From the cell containing the given text, extract its center point as [x, y] coordinate. 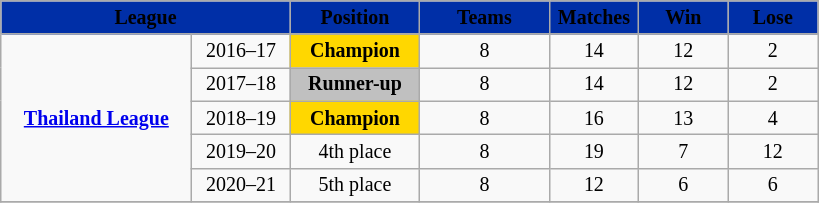
League [146, 18]
Win [684, 18]
Thailand League [96, 118]
Runner-up [354, 84]
4th place [354, 152]
19 [594, 152]
5th place [354, 184]
13 [684, 118]
4 [772, 118]
Lose [772, 18]
2017–18 [241, 84]
Teams [484, 18]
Matches [594, 18]
16 [594, 118]
2016–17 [241, 52]
7 [684, 152]
2019–20 [241, 152]
2018–19 [241, 118]
Position [354, 18]
2020–21 [241, 184]
